Provide the (X, Y) coordinate of the cell's center where the given text is located.  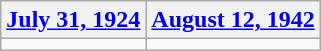
July 31, 1924 (74, 20)
August 12, 1942 (233, 20)
